Capture the cell that displays the provided text and extract its (x, y) central coordinate. 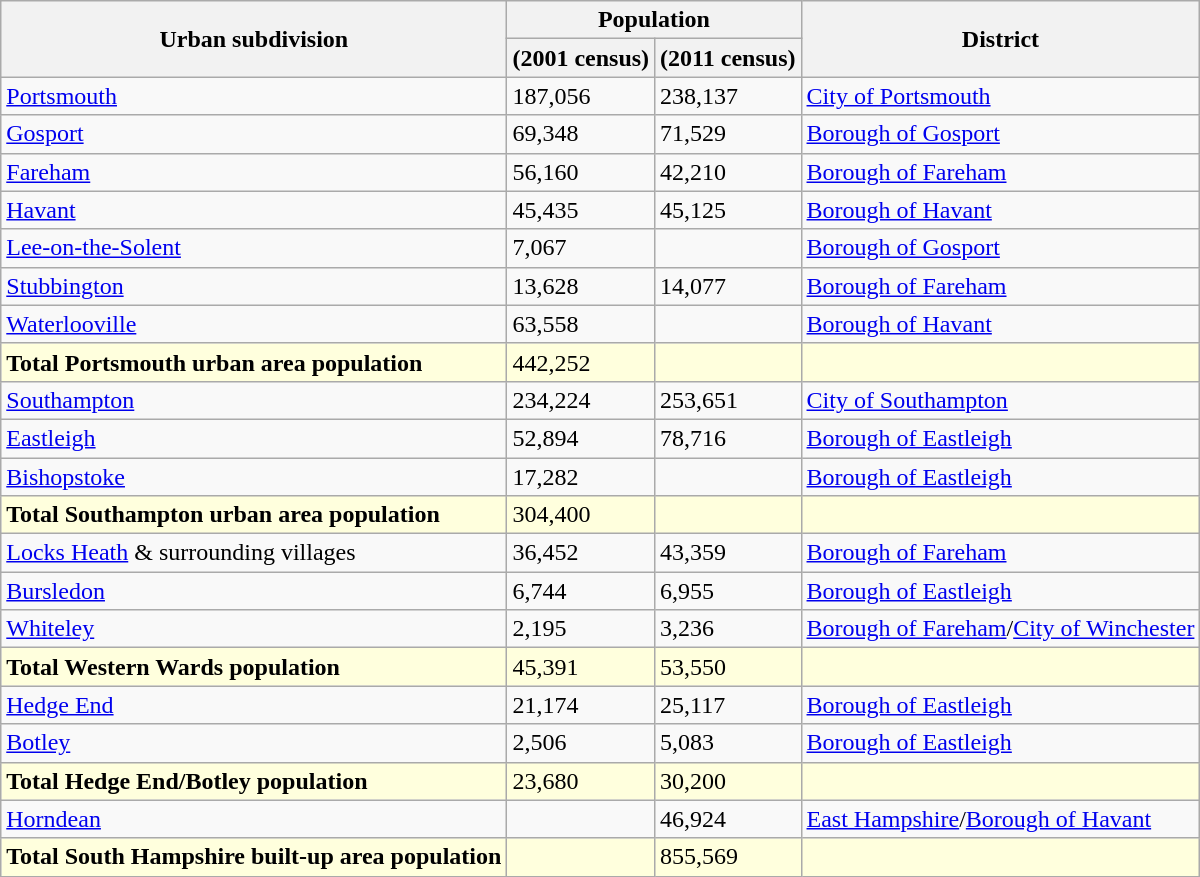
East Hampshire/Borough of Havant (1000, 819)
Stubbington (254, 286)
Total South Hampshire built-up area population (254, 857)
Bishopstoke (254, 477)
City of Southampton (1000, 400)
52,894 (581, 438)
71,529 (728, 134)
6,955 (728, 591)
304,400 (581, 515)
Population (654, 20)
53,550 (728, 667)
Bursledon (254, 591)
17,282 (581, 477)
23,680 (581, 781)
Horndean (254, 819)
78,716 (728, 438)
(2011 census) (728, 58)
Gosport (254, 134)
13,628 (581, 286)
City of Portsmouth (1000, 96)
5,083 (728, 743)
43,359 (728, 553)
Lee-on-the-Solent (254, 248)
46,924 (728, 819)
45,125 (728, 210)
Havant (254, 210)
253,651 (728, 400)
Botley (254, 743)
442,252 (581, 362)
Portsmouth (254, 96)
Southampton (254, 400)
42,210 (728, 172)
30,200 (728, 781)
63,558 (581, 324)
Borough of Fareham/City of Winchester (1000, 629)
238,137 (728, 96)
21,174 (581, 705)
56,160 (581, 172)
36,452 (581, 553)
2,195 (581, 629)
6,744 (581, 591)
855,569 (728, 857)
Whiteley (254, 629)
Total Western Wards population (254, 667)
Locks Heath & surrounding villages (254, 553)
3,236 (728, 629)
25,117 (728, 705)
234,224 (581, 400)
Hedge End (254, 705)
Urban subdivision (254, 39)
(2001 census) (581, 58)
7,067 (581, 248)
Waterlooville (254, 324)
Total Hedge End/Botley population (254, 781)
45,391 (581, 667)
2,506 (581, 743)
14,077 (728, 286)
District (1000, 39)
Total Portsmouth urban area population (254, 362)
45,435 (581, 210)
Total Southampton urban area population (254, 515)
69,348 (581, 134)
187,056 (581, 96)
Fareham (254, 172)
Eastleigh (254, 438)
